Find where the given text appears and provide that cell's center as (x, y) coordinate. 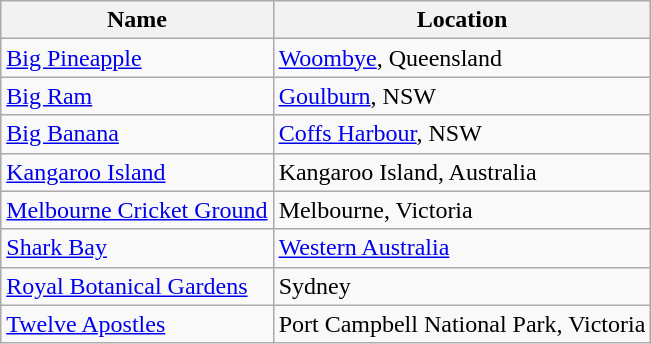
Woombye, Queensland (462, 58)
Melbourne, Victoria (462, 210)
Big Pineapple (137, 58)
Port Campbell National Park, Victoria (462, 324)
Goulburn, NSW (462, 96)
Melbourne Cricket Ground (137, 210)
Shark Bay (137, 248)
Big Banana (137, 134)
Location (462, 20)
Western Australia (462, 248)
Kangaroo Island (137, 172)
Twelve Apostles (137, 324)
Royal Botanical Gardens (137, 286)
Big Ram (137, 96)
Sydney (462, 286)
Coffs Harbour, NSW (462, 134)
Name (137, 20)
Kangaroo Island, Australia (462, 172)
